Locate the cell with the specified text and output its (x, y) center coordinate. 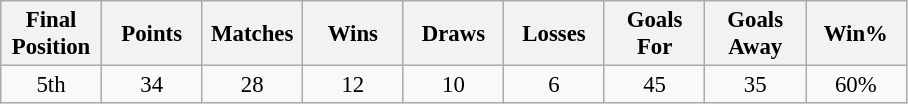
Goals Away (756, 34)
60% (856, 85)
6 (554, 85)
Losses (554, 34)
45 (654, 85)
Draws (454, 34)
Matches (252, 34)
12 (354, 85)
34 (152, 85)
Points (152, 34)
35 (756, 85)
5th (52, 85)
28 (252, 85)
Goals For (654, 34)
10 (454, 85)
Win% (856, 34)
Wins (354, 34)
Final Position (52, 34)
